Capture the cell that displays the provided text and extract its [x, y] central coordinate. 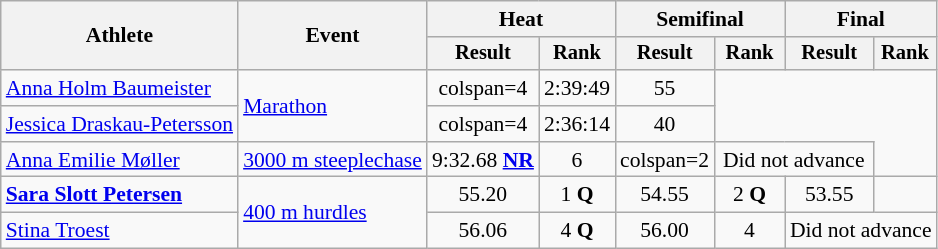
Marathon [332, 106]
Final [861, 19]
2:39:49 [577, 88]
Sara Slott Petersen [120, 195]
55 [664, 88]
2:36:14 [577, 124]
9:32.68 NR [483, 160]
Heat [521, 19]
2 Q [750, 195]
55.20 [483, 195]
colspan=2 [664, 160]
Stina Troest [120, 231]
40 [664, 124]
56.06 [483, 231]
Anna Emilie Møller [120, 160]
Jessica Draskau-Petersson [120, 124]
Athlete [120, 36]
Event [332, 36]
400 m hurdles [332, 212]
53.55 [829, 195]
4 Q [577, 231]
Anna Holm Baumeister [120, 88]
56.00 [664, 231]
3000 m steeplechase [332, 160]
Semifinal [700, 19]
6 [577, 160]
1 Q [577, 195]
54.55 [664, 195]
4 [750, 231]
